Output the [X, Y] coordinate of the center of the cell containing the given text.  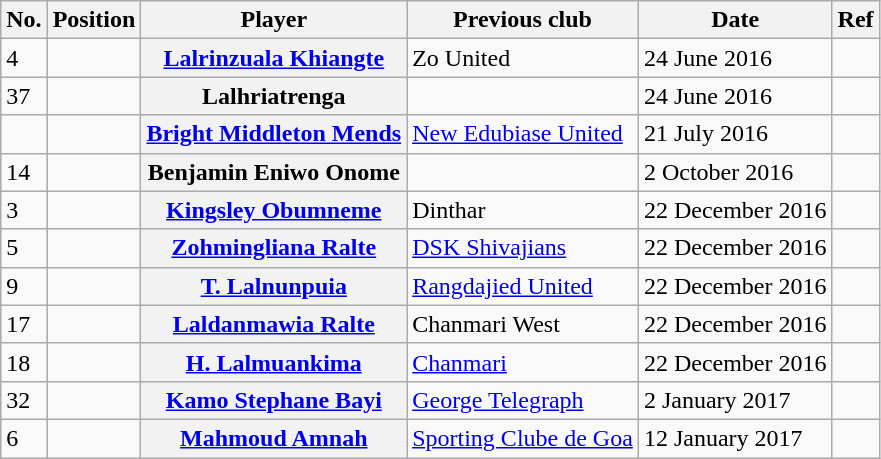
4 [24, 58]
21 July 2016 [735, 134]
Dinthar [523, 210]
Ref [856, 20]
5 [24, 248]
Chanmari West [523, 324]
George Telegraph [523, 400]
18 [24, 362]
17 [24, 324]
Date [735, 20]
2 January 2017 [735, 400]
No. [24, 20]
12 January 2017 [735, 438]
T. Lalnunpuia [274, 286]
DSK Shivajians [523, 248]
Rangdajied United [523, 286]
Zo United [523, 58]
Player [274, 20]
Previous club [523, 20]
Benjamin Eniwo Onome [274, 172]
H. Lalmuankima [274, 362]
Kingsley Obumneme [274, 210]
Sporting Clube de Goa [523, 438]
Zohmingliana Ralte [274, 248]
Laldanmawia Ralte [274, 324]
2 October 2016 [735, 172]
Lalrinzuala Khiangte [274, 58]
Kamo Stephane Bayi [274, 400]
Mahmoud Amnah [274, 438]
32 [24, 400]
New Edubiase United [523, 134]
Position [94, 20]
Chanmari [523, 362]
3 [24, 210]
Bright Middleton Mends [274, 134]
Lalhriatrenga [274, 96]
37 [24, 96]
14 [24, 172]
9 [24, 286]
6 [24, 438]
